Locate the cell with the specified text and output its (x, y) center coordinate. 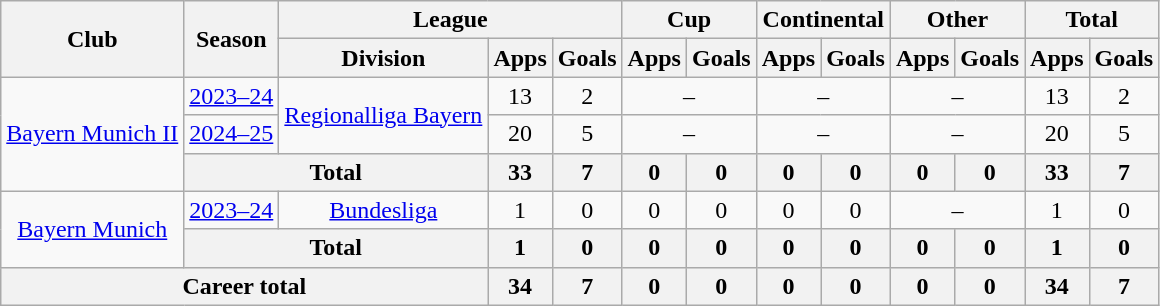
Division (384, 58)
2024–25 (232, 134)
Club (92, 39)
Bundesliga (384, 210)
Cup (689, 20)
Bayern Munich (92, 229)
Bayern Munich II (92, 134)
Continental (823, 20)
Career total (244, 286)
League (450, 20)
Regionalliga Bayern (384, 115)
Season (232, 39)
Other (957, 20)
